From the cell containing the given text, extract its center point as [x, y] coordinate. 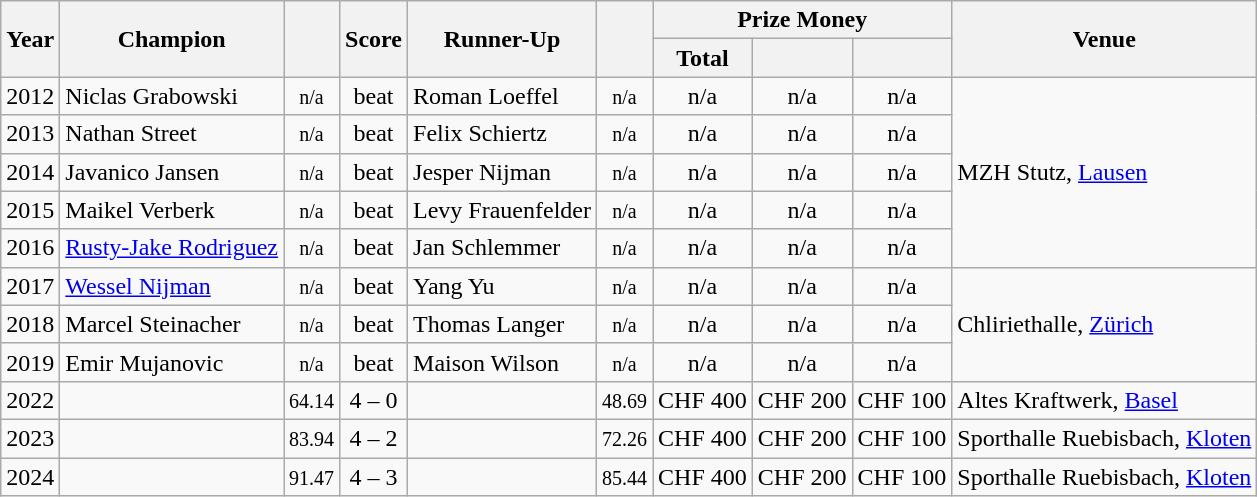
2013 [30, 134]
85.44 [624, 477]
2023 [30, 438]
2012 [30, 96]
Jan Schlemmer [502, 248]
64.14 [312, 400]
Felix Schiertz [502, 134]
83.94 [312, 438]
Prize Money [802, 20]
2017 [30, 286]
2022 [30, 400]
2018 [30, 324]
Yang Yu [502, 286]
Total [703, 58]
4 – 3 [374, 477]
4 – 0 [374, 400]
Jesper Nijman [502, 172]
2014 [30, 172]
2016 [30, 248]
Roman Loeffel [502, 96]
Altes Kraftwerk, Basel [1104, 400]
91.47 [312, 477]
Year [30, 39]
Niclas Grabowski [172, 96]
Venue [1104, 39]
2024 [30, 477]
Score [374, 39]
Maison Wilson [502, 362]
Javanico Jansen [172, 172]
Runner-Up [502, 39]
Chliriethalle, Zürich [1104, 324]
Maikel Verberk [172, 210]
Nathan Street [172, 134]
72.26 [624, 438]
Champion [172, 39]
Rusty-Jake Rodriguez [172, 248]
Levy Frauenfelder [502, 210]
2015 [30, 210]
Wessel Nijman [172, 286]
Thomas Langer [502, 324]
MZH Stutz, Lausen [1104, 172]
4 – 2 [374, 438]
Emir Mujanovic [172, 362]
Marcel Steinacher [172, 324]
2019 [30, 362]
48.69 [624, 400]
